Determine the [x, y] coordinate at the center of the cell enclosing the given text.  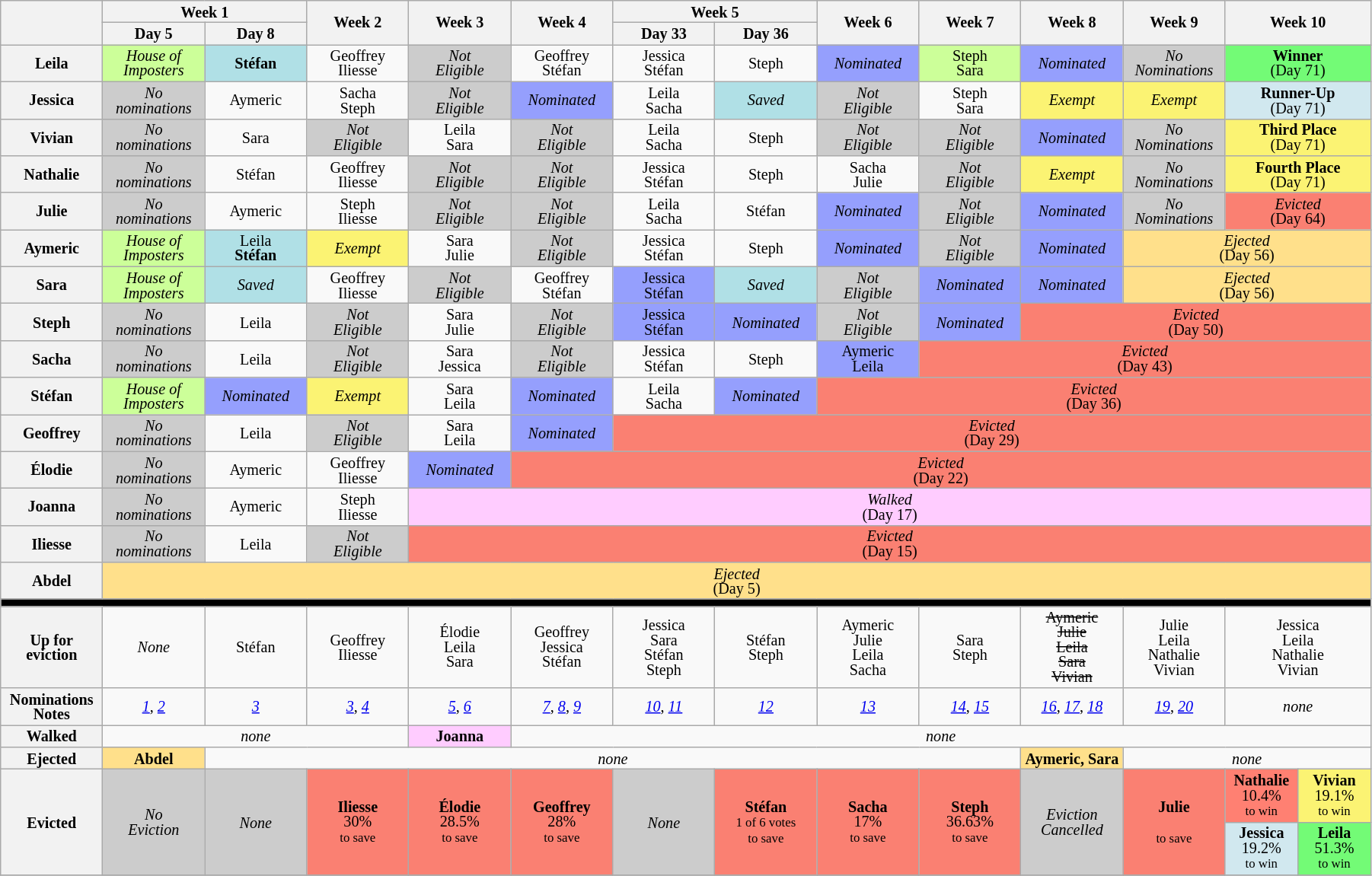
Week 10 [1298, 23]
12 [766, 706]
Week 3 [460, 23]
Day 36 [766, 33]
Evicted(Day 15) [890, 545]
16, 17, 18 [1072, 706]
JessicaSaraStéfanSteph [664, 647]
SachaSteph [358, 100]
Vivian19.1%to win [1335, 796]
Evicted(Day 64) [1298, 212]
14, 15 [970, 706]
SachaJulie [868, 175]
Week 1 [205, 12]
Geoffrey [52, 434]
7, 8, 9 [562, 706]
5, 6 [460, 706]
Walked [52, 737]
Steph36.63%to save [970, 822]
Ejected [52, 758]
Ejected(Day 5) [737, 581]
Julieto save [1174, 822]
Winner(Day 71) [1298, 64]
Week 2 [358, 23]
Aymeric, Sara [1072, 758]
3, 4 [358, 706]
Julie [52, 212]
Iliesse30%to save [358, 822]
Sacha [52, 359]
Day 8 [256, 33]
Iliesse [52, 545]
Geoffrey28%to save [562, 822]
Stéfan1 of 6 votesto save [766, 822]
Week 9 [1174, 23]
Evicted(Day 50) [1196, 323]
Fourth Place(Day 71) [1298, 175]
19, 20 [1174, 706]
Evicted(Day 29) [992, 434]
SaraJessica [460, 359]
Day 33 [664, 33]
1, 2 [154, 706]
Evicted(Day 22) [941, 470]
JessicaLeilaNathalieVivian [1298, 647]
Evicted(Day 43) [1145, 359]
Élodie [52, 470]
Jessica [52, 100]
AymericJulieLeilaSacha [868, 647]
Week 8 [1072, 23]
Week 7 [970, 23]
Leila51.3%to win [1335, 849]
Week 6 [868, 23]
Élodie28.5%to save [460, 822]
10, 11 [664, 706]
Third Place(Day 71) [1298, 137]
Week 5 [715, 12]
NominationsNotes [52, 706]
13 [868, 706]
Week 4 [562, 23]
StéfanSteph [766, 647]
Vivian [52, 137]
Evicted [52, 822]
Sacha17%to save [868, 822]
LeilaStéfan [256, 248]
AymericJulieLeilaSaraVivian [1072, 647]
EvictionCancelled [1072, 822]
Runner-Up(Day 71) [1298, 100]
Walked(Day 17) [890, 507]
ÉlodieLeilaSara [460, 647]
AymericLeila [868, 359]
3 [256, 706]
NoEviction [154, 822]
Jessica19.2%to win [1262, 849]
LeilaSara [460, 137]
GeoffreyJessicaStéfan [562, 647]
JulieLeilaNathalieVivian [1174, 647]
Day 5 [154, 33]
Up foreviction [52, 647]
Nathalie10.4%to win [1262, 796]
SaraSteph [970, 647]
Evicted(Day 36) [1094, 396]
Nathalie [52, 175]
